Output the (x, y) coordinate of the center of the cell containing the given text.  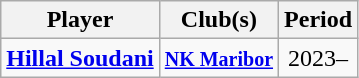
Hillal Soudani (80, 58)
Player (80, 20)
NK Maribor (218, 58)
Period (318, 20)
Club(s) (218, 20)
2023– (318, 58)
